For the text-containing cell, return its midpoint in [x, y] coordinate format. 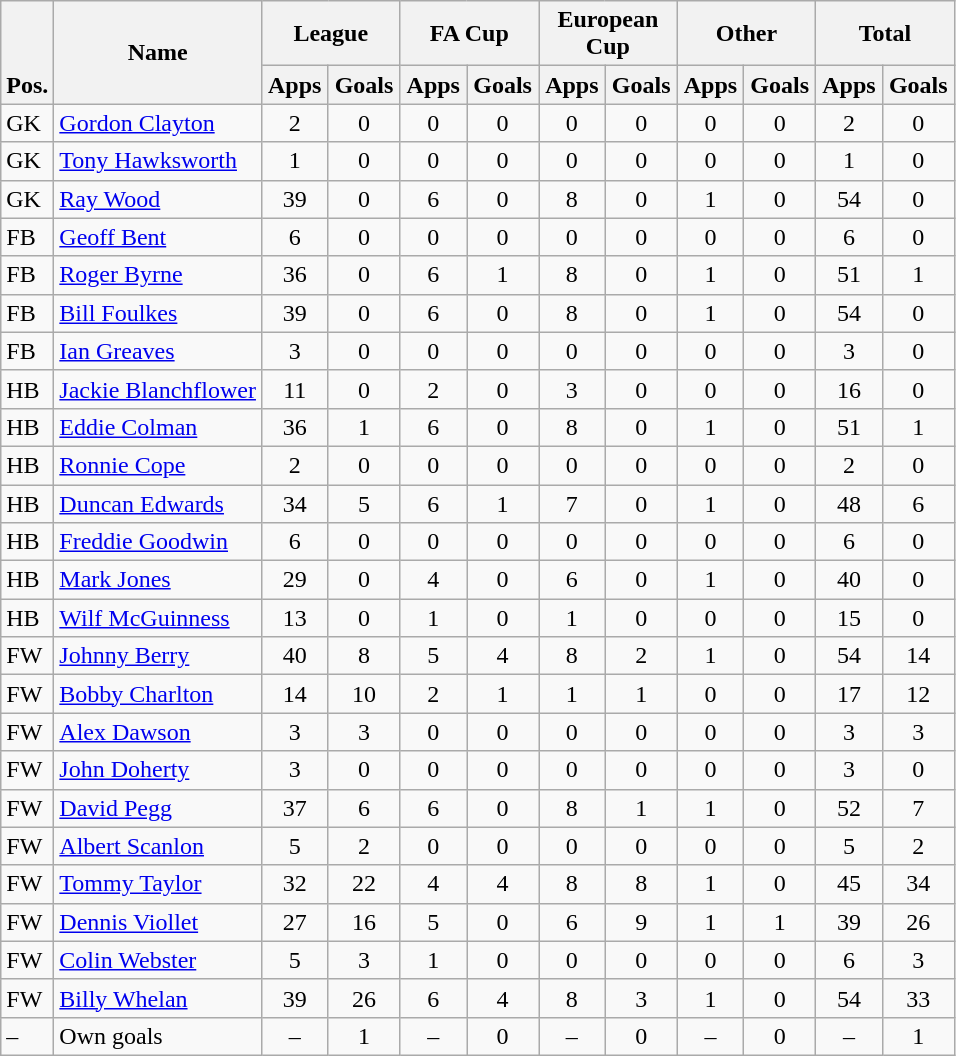
29 [294, 580]
45 [850, 884]
Colin Webster [158, 960]
27 [294, 922]
Wilf McGuinness [158, 618]
David Pegg [158, 808]
37 [294, 808]
European Cup [608, 34]
Bobby Charlton [158, 694]
Ronnie Cope [158, 465]
22 [364, 884]
Pos. [28, 52]
Duncan Edwards [158, 503]
Gordon Clayton [158, 123]
Roger Byrne [158, 275]
Geoff Bent [158, 237]
17 [850, 694]
48 [850, 503]
33 [918, 998]
Dennis Viollet [158, 922]
11 [294, 389]
Ian Greaves [158, 351]
Eddie Colman [158, 427]
Tommy Taylor [158, 884]
Name [158, 52]
Johnny Berry [158, 656]
Alex Dawson [158, 732]
9 [641, 922]
12 [918, 694]
Own goals [158, 1036]
Jackie Blanchflower [158, 389]
FA Cup [470, 34]
John Doherty [158, 770]
Billy Whelan [158, 998]
Total [886, 34]
Ray Wood [158, 199]
52 [850, 808]
15 [850, 618]
10 [364, 694]
32 [294, 884]
League [330, 34]
Freddie Goodwin [158, 542]
13 [294, 618]
Bill Foulkes [158, 313]
Tony Hawksworth [158, 161]
Albert Scanlon [158, 846]
Mark Jones [158, 580]
Other [746, 34]
